Return the [x, y] coordinate for the center point of the cell that contains the specified text.  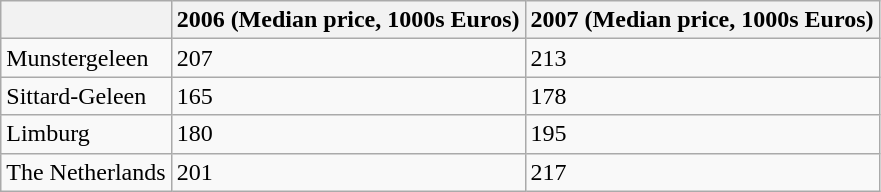
201 [348, 172]
2006 (Median price, 1000s Euros) [348, 20]
213 [702, 58]
180 [348, 134]
195 [702, 134]
Limburg [86, 134]
Sittard-Geleen [86, 96]
165 [348, 96]
The Netherlands [86, 172]
178 [702, 96]
2007 (Median price, 1000s Euros) [702, 20]
217 [702, 172]
Munstergeleen [86, 58]
207 [348, 58]
